Detect which cell encompasses the target text, then output its (x, y) center coordinate. 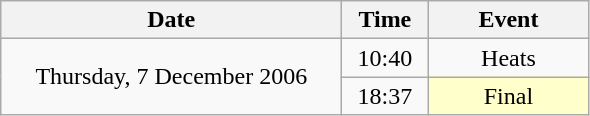
Date (172, 20)
Heats (508, 58)
Time (385, 20)
Event (508, 20)
Thursday, 7 December 2006 (172, 77)
18:37 (385, 96)
10:40 (385, 58)
Final (508, 96)
